Identify which cell holds the provided text, then report its [x, y] central coordinate. 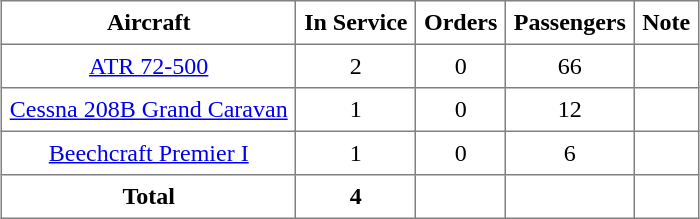
Cessna 208B Grand Caravan [148, 110]
Total [148, 197]
66 [570, 66]
Beechcraft Premier I [148, 153]
ATR 72-500 [148, 66]
2 [356, 66]
Note [666, 23]
6 [570, 153]
12 [570, 110]
Aircraft [148, 23]
4 [356, 197]
Orders [461, 23]
In Service [356, 23]
Passengers [570, 23]
